Determine the (x, y) coordinate at the center of the cell enclosing the given text.  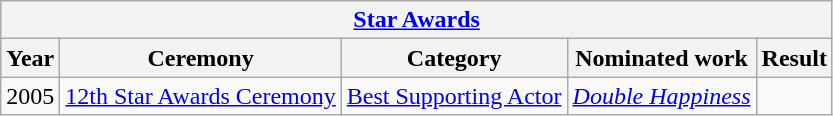
Nominated work (662, 58)
Star Awards (417, 20)
Best Supporting Actor (454, 96)
2005 (30, 96)
Year (30, 58)
12th Star Awards Ceremony (200, 96)
Result (794, 58)
Category (454, 58)
Ceremony (200, 58)
Double Happiness (662, 96)
